From the cell containing the given text, extract its center point as (X, Y) coordinate. 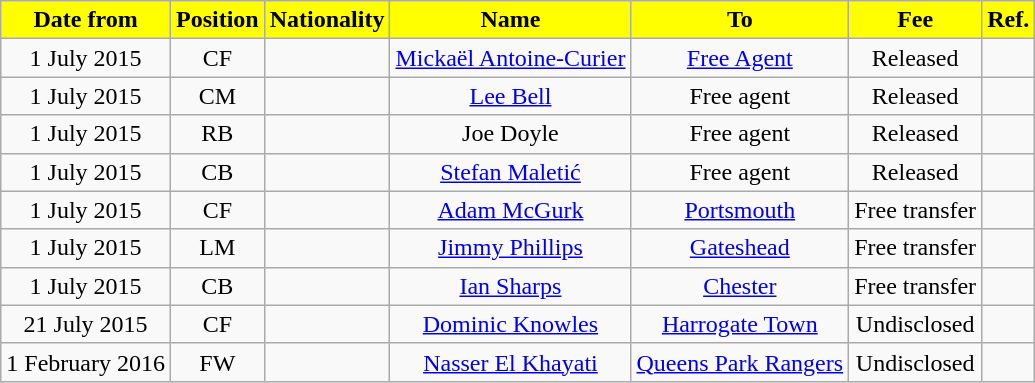
FW (217, 362)
21 July 2015 (86, 324)
Stefan Maletić (510, 172)
Queens Park Rangers (740, 362)
Joe Doyle (510, 134)
Lee Bell (510, 96)
CM (217, 96)
Jimmy Phillips (510, 248)
Name (510, 20)
Mickaël Antoine-Curier (510, 58)
Chester (740, 286)
Ian Sharps (510, 286)
Ref. (1008, 20)
To (740, 20)
Position (217, 20)
Nationality (327, 20)
RB (217, 134)
Gateshead (740, 248)
1 February 2016 (86, 362)
Nasser El Khayati (510, 362)
Dominic Knowles (510, 324)
Date from (86, 20)
LM (217, 248)
Fee (916, 20)
Adam McGurk (510, 210)
Free Agent (740, 58)
Portsmouth (740, 210)
Harrogate Town (740, 324)
